Provide the (x, y) coordinate of the cell's center where the given text is located.  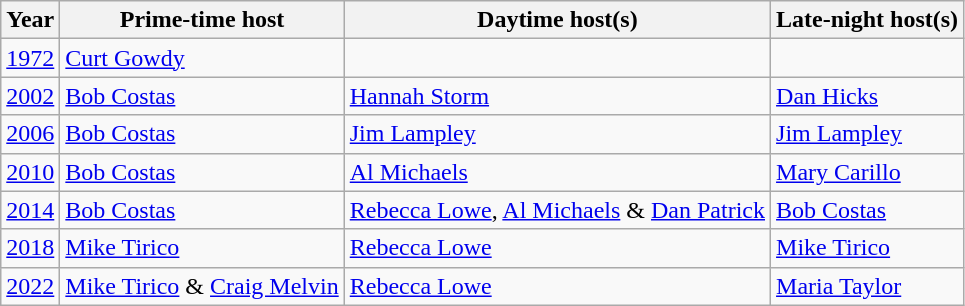
Curt Gowdy (202, 58)
Daytime host(s) (557, 20)
2014 (30, 210)
Year (30, 20)
Maria Taylor (868, 286)
Late-night host(s) (868, 20)
2006 (30, 134)
Al Michaels (557, 172)
Prime-time host (202, 20)
2018 (30, 248)
Rebecca Lowe, Al Michaels & Dan Patrick (557, 210)
2002 (30, 96)
Mary Carillo (868, 172)
Mike Tirico & Craig Melvin (202, 286)
Hannah Storm (557, 96)
2022 (30, 286)
Dan Hicks (868, 96)
1972 (30, 58)
2010 (30, 172)
